Find where the given text appears and provide that cell's center as [X, Y] coordinate. 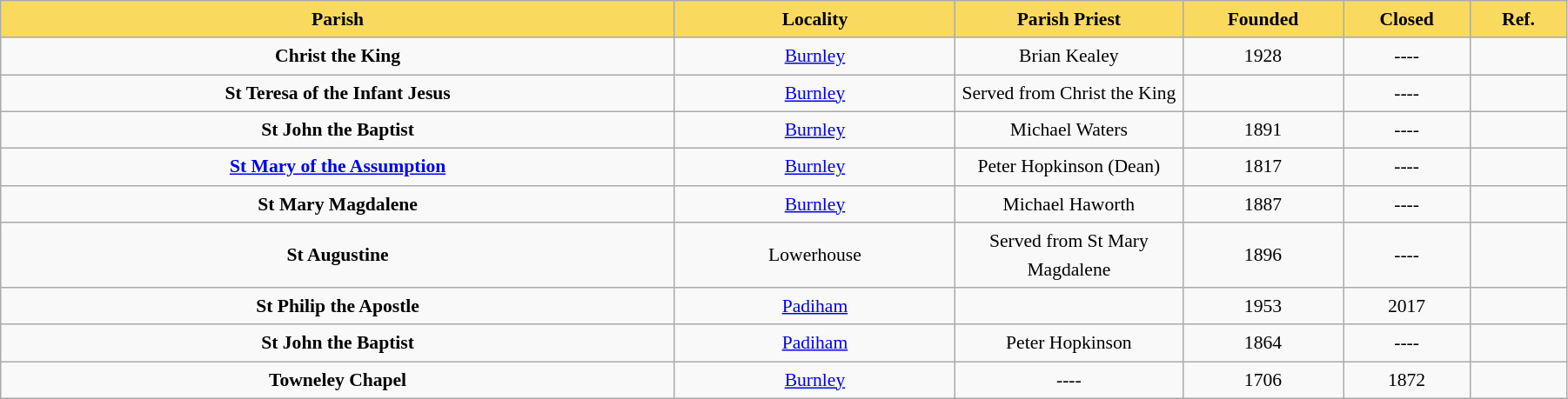
1887 [1263, 205]
Founded [1263, 19]
2017 [1407, 306]
Lowerhouse [814, 256]
Parish [338, 19]
Michael Haworth [1069, 205]
Closed [1407, 19]
Christ the King [338, 57]
Peter Hopkinson (Dean) [1069, 167]
St Augustine [338, 256]
St Mary of the Assumption [338, 167]
St Philip the Apostle [338, 306]
Brian Kealey [1069, 57]
1953 [1263, 306]
1864 [1263, 344]
Towneley Chapel [338, 381]
1872 [1407, 381]
1706 [1263, 381]
Michael Waters [1069, 130]
1891 [1263, 130]
Served from St Mary Magdalene [1069, 256]
1817 [1263, 167]
St Teresa of the Infant Jesus [338, 94]
1896 [1263, 256]
Locality [814, 19]
Parish Priest [1069, 19]
Ref. [1518, 19]
Served from Christ the King [1069, 94]
Peter Hopkinson [1069, 344]
St Mary Magdalene [338, 205]
1928 [1263, 57]
